Capture the cell that displays the provided text and extract its (x, y) central coordinate. 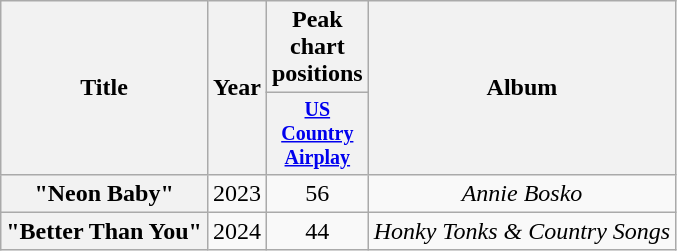
Title (104, 88)
Year (236, 88)
2024 (236, 231)
Album (522, 88)
"Better Than You" (104, 231)
Peak chart positions (317, 47)
Honky Tonks & Country Songs (522, 231)
Annie Bosko (522, 193)
56 (317, 193)
44 (317, 231)
"Neon Baby" (104, 193)
2023 (236, 193)
US Country Airplay (317, 134)
